Capture the cell that displays the provided text and extract its [x, y] central coordinate. 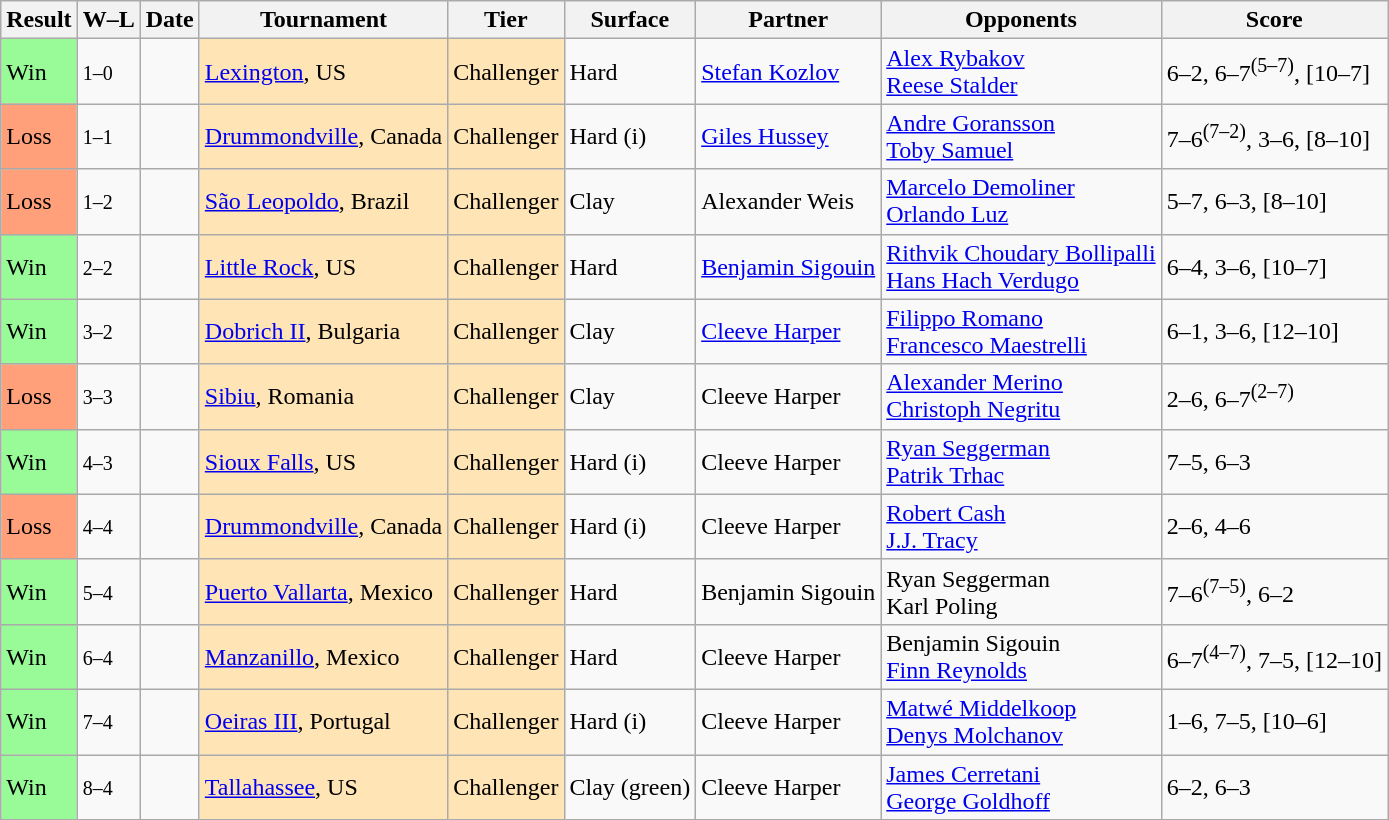
1–6, 7–5, [10–6] [1274, 722]
Date [170, 20]
2–2 [108, 266]
6–2, 6–3 [1274, 786]
3–2 [108, 332]
Robert Cash J.J. Tracy [1021, 526]
6–7(4–7), 7–5, [12–10] [1274, 656]
2–6, 4–6 [1274, 526]
Manzanillo, Mexico [323, 656]
James Cerretani George Goldhoff [1021, 786]
7–4 [108, 722]
Clay (green) [630, 786]
Puerto Vallarta, Mexico [323, 592]
6–4, 3–6, [10–7] [1274, 266]
Benjamin Sigouin Finn Reynolds [1021, 656]
Opponents [1021, 20]
Surface [630, 20]
3–3 [108, 396]
4–4 [108, 526]
Ryan Seggerman Patrik Trhac [1021, 462]
7–6(7–2), 3–6, [8–10] [1274, 136]
1–2 [108, 202]
W–L [108, 20]
Andre Goransson Toby Samuel [1021, 136]
Dobrich II, Bulgaria [323, 332]
Partner [788, 20]
Oeiras III, Portugal [323, 722]
Sibiu, Romania [323, 396]
Tallahassee, US [323, 786]
Alex Rybakov Reese Stalder [1021, 72]
1–1 [108, 136]
Score [1274, 20]
Lexington, US [323, 72]
6–4 [108, 656]
5–4 [108, 592]
Ryan Seggerman Karl Poling [1021, 592]
Rithvik Choudary Bollipalli Hans Hach Verdugo [1021, 266]
5–7, 6–3, [8–10] [1274, 202]
7–5, 6–3 [1274, 462]
Result [39, 20]
Stefan Kozlov [788, 72]
6–1, 3–6, [12–10] [1274, 332]
Tier [506, 20]
Marcelo Demoliner Orlando Luz [1021, 202]
Alexander Weis [788, 202]
Matwé Middelkoop Denys Molchanov [1021, 722]
4–3 [108, 462]
Sioux Falls, US [323, 462]
7–6(7–5), 6–2 [1274, 592]
6–2, 6–7(5–7), [10–7] [1274, 72]
Little Rock, US [323, 266]
8–4 [108, 786]
Tournament [323, 20]
Filippo Romano Francesco Maestrelli [1021, 332]
Giles Hussey [788, 136]
1–0 [108, 72]
São Leopoldo, Brazil [323, 202]
Alexander Merino Christoph Negritu [1021, 396]
2–6, 6–7(2–7) [1274, 396]
